Scan for the cell matching the given text and deliver its [x, y] coordinate at center. 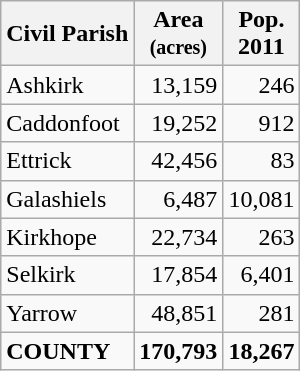
246 [262, 85]
18,267 [262, 351]
19,252 [178, 123]
48,851 [178, 313]
22,734 [178, 237]
6,487 [178, 199]
Selkirk [68, 275]
Yarrow [68, 313]
Kirkhope [68, 237]
17,854 [178, 275]
170,793 [178, 351]
263 [262, 237]
Pop. 2011 [262, 34]
Area (acres) [178, 34]
13,159 [178, 85]
COUNTY [68, 351]
10,081 [262, 199]
6,401 [262, 275]
281 [262, 313]
912 [262, 123]
42,456 [178, 161]
83 [262, 161]
Civil Parish [68, 34]
Caddonfoot [68, 123]
Galashiels [68, 199]
Ettrick [68, 161]
Ashkirk [68, 85]
